Find where the given text appears and provide that cell's center as [X, Y] coordinate. 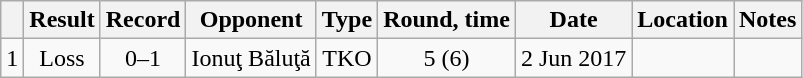
Record [143, 20]
TKO [346, 58]
5 (6) [447, 58]
Opponent [251, 20]
Type [346, 20]
Result [62, 20]
Loss [62, 58]
Notes [768, 20]
Ionuţ Băluţă [251, 58]
2 Jun 2017 [573, 58]
1 [12, 58]
Round, time [447, 20]
0–1 [143, 58]
Location [683, 20]
Date [573, 20]
